Detect which cell encompasses the target text, then output its (X, Y) center coordinate. 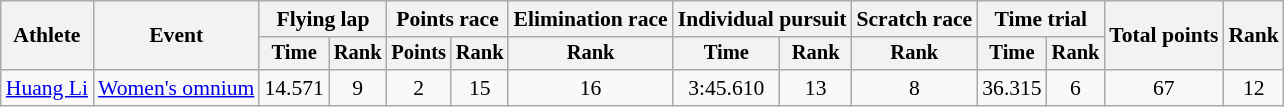
36.315 (1012, 88)
16 (590, 88)
Huang Li (47, 88)
8 (914, 88)
2 (418, 88)
14.571 (294, 88)
12 (1254, 88)
Elimination race (590, 19)
Individual pursuit (762, 19)
67 (1164, 88)
6 (1076, 88)
Women's omnium (176, 88)
Time trial (1040, 19)
Event (176, 36)
13 (816, 88)
15 (480, 88)
Points race (447, 19)
Scratch race (914, 19)
3:45.610 (726, 88)
Athlete (47, 36)
Flying lap (322, 19)
Points (418, 54)
Total points (1164, 36)
9 (358, 88)
